Scan for the cell matching the given text and deliver its [X, Y] coordinate at center. 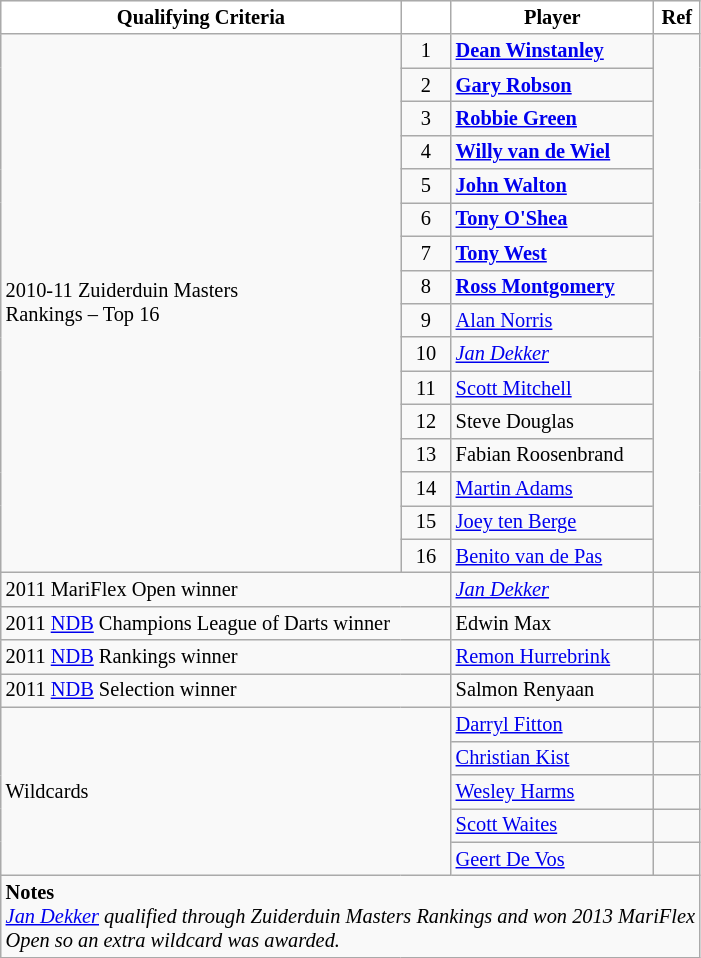
Steve Douglas [552, 421]
Player [552, 17]
Wildcards [226, 791]
Gary Robson [552, 85]
Willy van de Wiel [552, 152]
Ref [677, 17]
Fabian Roosenbrand [552, 455]
9 [426, 320]
Darryl Fitton [552, 724]
Remon Hurrebrink [552, 657]
16 [426, 556]
Alan Norris [552, 320]
2011 NDB Rankings winner [226, 657]
1 [426, 51]
Geert De Vos [552, 859]
14 [426, 489]
15 [426, 522]
4 [426, 152]
8 [426, 287]
Wesley Harms [552, 791]
10 [426, 354]
NotesJan Dekker qualified through Zuiderduin Masters Rankings and won 2013 MariFlexOpen so an extra wildcard was awarded. [350, 916]
Qualifying Criteria [201, 17]
Edwin Max [552, 623]
Dean Winstanley [552, 51]
Scott Mitchell [552, 388]
Scott Waites [552, 825]
6 [426, 219]
7 [426, 253]
Salmon Renyaan [552, 690]
12 [426, 421]
John Walton [552, 186]
3 [426, 118]
2 [426, 85]
Christian Kist [552, 758]
Benito van de Pas [552, 556]
2011 NDB Champions League of Darts winner [226, 623]
2011 NDB Selection winner [226, 690]
Tony O'Shea [552, 219]
Robbie Green [552, 118]
13 [426, 455]
Tony West [552, 253]
2010-11 Zuiderduin MastersRankings – Top 16 [201, 303]
5 [426, 186]
2011 MariFlex Open winner [226, 589]
Martin Adams [552, 489]
Ross Montgomery [552, 287]
11 [426, 388]
Joey ten Berge [552, 522]
